Find where the given text appears and provide that cell's center as [x, y] coordinate. 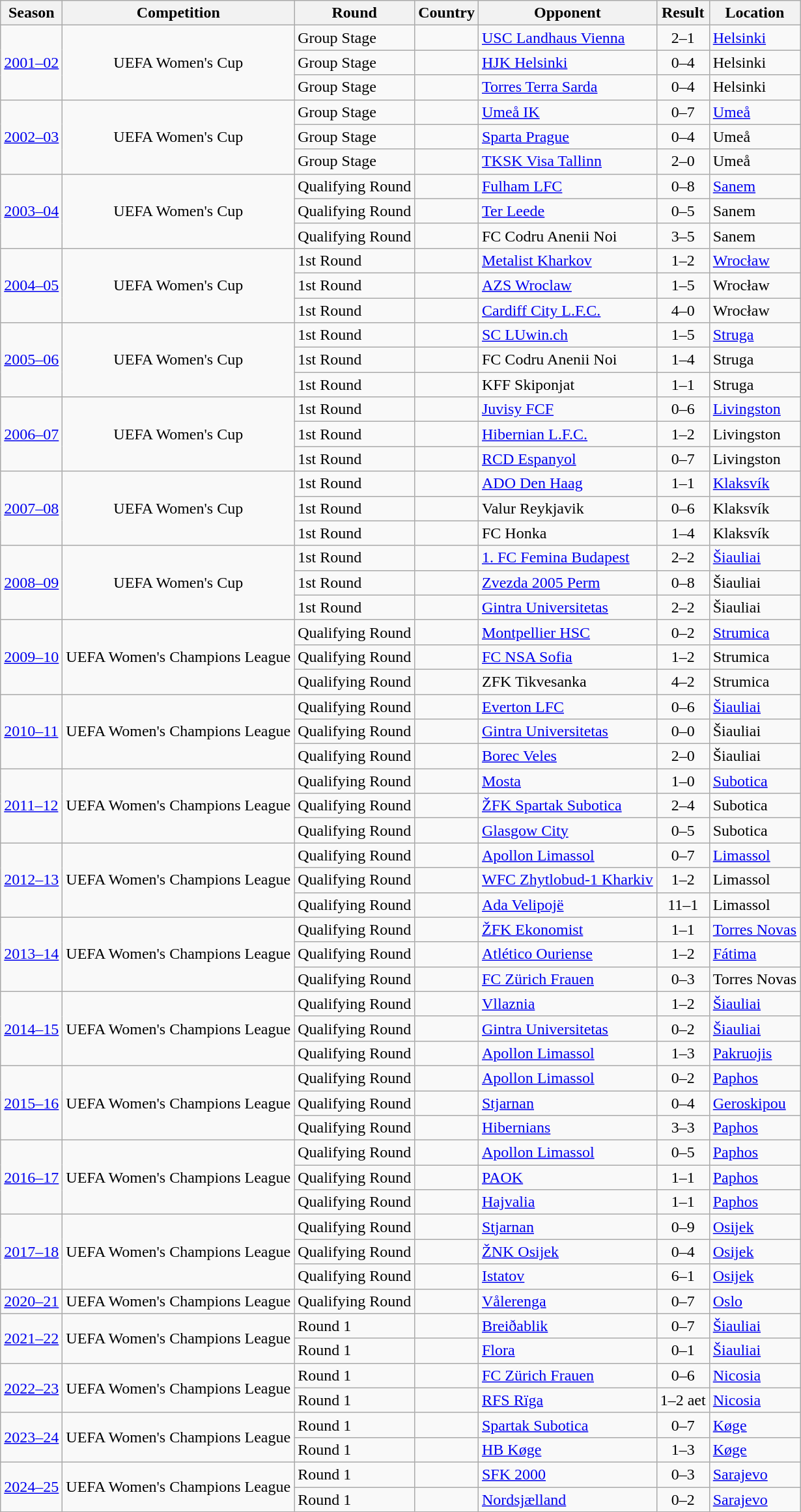
0–1 [682, 1351]
TKSK Visa Tallinn [567, 161]
HJK Helsinki [567, 62]
AZS Wroclaw [567, 285]
Geroskipou [754, 1103]
Hibernians [567, 1128]
2003–04 [31, 211]
0–9 [682, 1227]
4–2 [682, 681]
2022–23 [31, 1388]
3–3 [682, 1128]
Montpellier HSC [567, 632]
Fátima [754, 954]
PAOK [567, 1177]
2010–11 [31, 731]
Pakruojis [754, 1053]
FC Honka [567, 533]
Zvezda 2005 Perm [567, 583]
Vllaznia [567, 1004]
ZFK Tikvesanka [567, 681]
2015–16 [31, 1103]
4–0 [682, 310]
2011–12 [31, 806]
HB Køge [567, 1450]
2020–21 [31, 1301]
Istatov [567, 1276]
Spartak Subotica [567, 1425]
Ter Leede [567, 211]
2023–24 [31, 1437]
2006–07 [31, 434]
Result [682, 13]
Round [354, 13]
2004–05 [31, 285]
2002–03 [31, 137]
Hajvalia [567, 1202]
Metalist Kharkov [567, 260]
Glasgow City [567, 831]
Hibernian L.F.C. [567, 434]
Location [754, 13]
Juvisy FCF [567, 409]
Cardiff City L.F.C. [567, 310]
Fulham LFC [567, 186]
SFK 2000 [567, 1474]
2024–25 [31, 1487]
2021–22 [31, 1338]
Vålerenga [567, 1301]
ŽFK Ekonomist [567, 929]
0–0 [682, 732]
FC NSA Sofia [567, 657]
RFS Rïga [567, 1400]
Flora [567, 1351]
Torres Terra Sarda [567, 87]
KFF Skiponjat [567, 385]
2009–10 [31, 657]
2016–17 [31, 1177]
2017–18 [31, 1252]
1–2 aet [682, 1400]
USC Landhaus Vienna [567, 38]
2007–08 [31, 508]
Mosta [567, 781]
Umeå IK [567, 112]
RCD Espanyol [567, 459]
2005–06 [31, 360]
2014–15 [31, 1028]
Ada Velipojë [567, 905]
WFC Zhytlobud-1 Kharkiv [567, 880]
Oslo [754, 1301]
11–1 [682, 905]
ŽFK Spartak Subotica [567, 806]
Breiðablik [567, 1326]
1–0 [682, 781]
Opponent [567, 13]
2–1 [682, 38]
Everton LFC [567, 706]
6–1 [682, 1276]
SC LUwin.ch [567, 335]
1. FC Femina Budapest [567, 558]
2001–02 [31, 62]
Season [31, 13]
3–5 [682, 236]
Atlético Ouriense [567, 954]
ADO Den Haag [567, 484]
Competition [178, 13]
ŽNK Osijek [567, 1252]
2013–14 [31, 954]
Country [447, 13]
2012–13 [31, 880]
Nordsjælland [567, 1499]
2008–09 [31, 583]
Valur Reykjavik [567, 508]
Borec Veles [567, 756]
Sparta Prague [567, 137]
2–4 [682, 806]
